Extract the [X, Y] coordinate from the center of the cell holding the provided text.  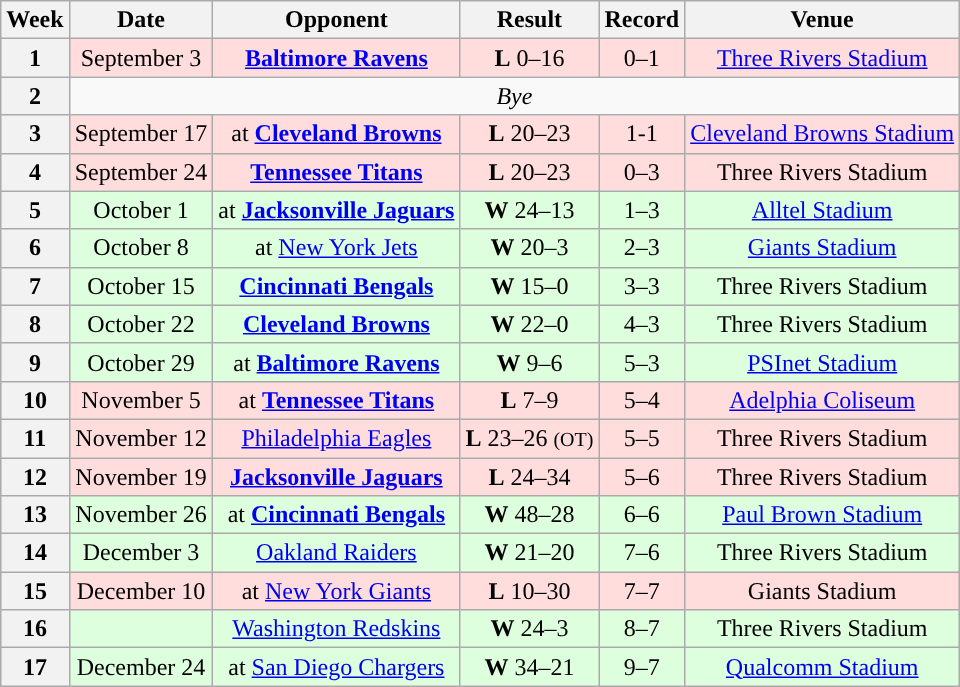
October 22 [141, 324]
December 10 [141, 591]
Cleveland Browns [336, 324]
Tennessee Titans [336, 172]
Baltimore Ravens [336, 58]
5–3 [642, 362]
at Cleveland Browns [336, 134]
Week [35, 20]
November 19 [141, 477]
November 12 [141, 438]
7–6 [642, 553]
W 22–0 [530, 324]
2–3 [642, 248]
at San Diego Chargers [336, 667]
Jacksonville Jaguars [336, 477]
11 [35, 438]
4 [35, 172]
L 23–26 (OT) [530, 438]
12 [35, 477]
Venue [822, 20]
at Baltimore Ravens [336, 362]
5–4 [642, 400]
17 [35, 667]
PSInet Stadium [822, 362]
at New York Jets [336, 248]
Qualcomm Stadium [822, 667]
W 48–28 [530, 515]
6–6 [642, 515]
L 0–16 [530, 58]
at Jacksonville Jaguars [336, 210]
Opponent [336, 20]
W 21–20 [530, 553]
at New York Giants [336, 591]
14 [35, 553]
Paul Brown Stadium [822, 515]
at Cincinnati Bengals [336, 515]
3–3 [642, 286]
L 7–9 [530, 400]
at Tennessee Titans [336, 400]
Oakland Raiders [336, 553]
October 29 [141, 362]
W 20–3 [530, 248]
October 8 [141, 248]
Washington Redskins [336, 629]
Bye [514, 96]
W 24–13 [530, 210]
Cleveland Browns Stadium [822, 134]
November 26 [141, 515]
W 15–0 [530, 286]
October 15 [141, 286]
5–5 [642, 438]
7 [35, 286]
6 [35, 248]
Date [141, 20]
Cincinnati Bengals [336, 286]
3 [35, 134]
5 [35, 210]
November 5 [141, 400]
0–3 [642, 172]
15 [35, 591]
10 [35, 400]
W 24–3 [530, 629]
December 24 [141, 667]
October 1 [141, 210]
16 [35, 629]
5–6 [642, 477]
W 34–21 [530, 667]
September 17 [141, 134]
Result [530, 20]
1 [35, 58]
8–7 [642, 629]
December 3 [141, 553]
Alltel Stadium [822, 210]
4–3 [642, 324]
1-1 [642, 134]
8 [35, 324]
L 10–30 [530, 591]
September 3 [141, 58]
L 24–34 [530, 477]
1–3 [642, 210]
Philadelphia Eagles [336, 438]
9–7 [642, 667]
13 [35, 515]
9 [35, 362]
0–1 [642, 58]
Record [642, 20]
2 [35, 96]
September 24 [141, 172]
7–7 [642, 591]
W 9–6 [530, 362]
Adelphia Coliseum [822, 400]
